Detect which cell encompasses the target text, then output its (x, y) center coordinate. 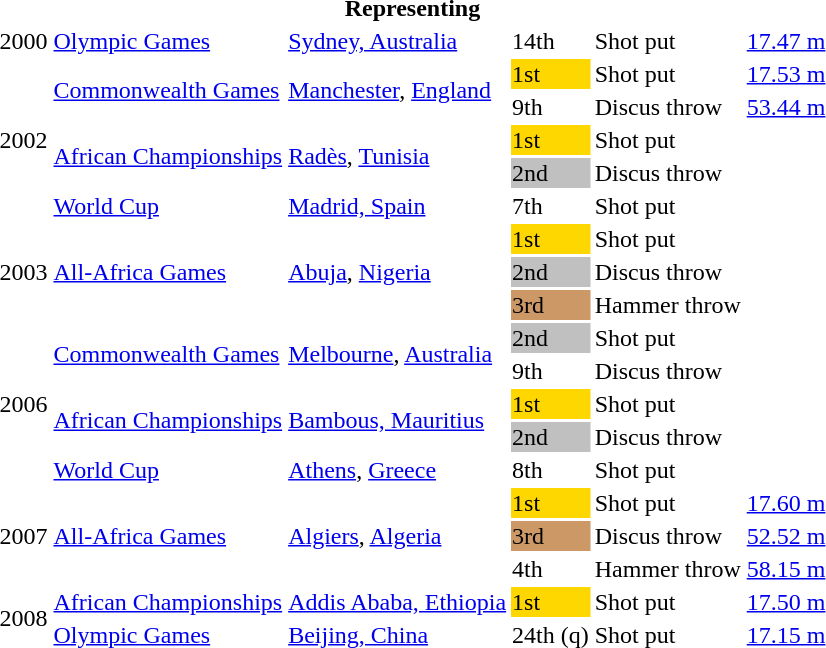
14th (551, 41)
Bambous, Mauritius (398, 420)
Addis Ababa, Ethiopia (398, 602)
Algiers, Algeria (398, 536)
8th (551, 470)
Athens, Greece (398, 470)
Olympic Games (168, 41)
Melbourne, Australia (398, 354)
Radès, Tunisia (398, 156)
Manchester, England (398, 90)
Madrid, Spain (398, 206)
7th (551, 206)
Abuja, Nigeria (398, 272)
4th (551, 569)
Sydney, Australia (398, 41)
